For the text-containing cell, return its midpoint in (x, y) coordinate format. 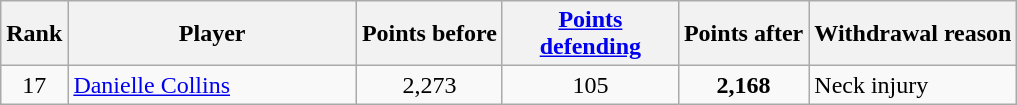
Points after (743, 34)
Player (212, 34)
Danielle Collins (212, 85)
Rank (34, 34)
Neck injury (913, 85)
2,168 (743, 85)
Withdrawal reason (913, 34)
2,273 (429, 85)
17 (34, 85)
Points defending (590, 34)
Points before (429, 34)
105 (590, 85)
